Provide the [x, y] coordinate of the cell's center where the given text is located.  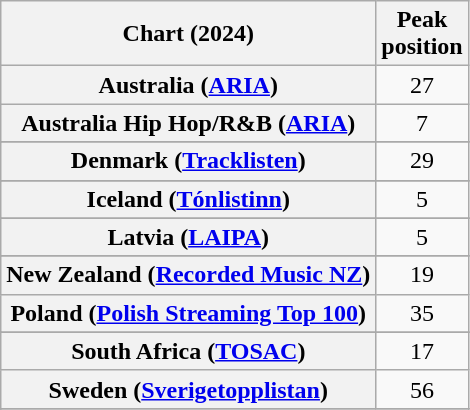
29 [422, 161]
7 [422, 123]
South Africa (TOSAC) [188, 351]
Latvia (LAIPA) [188, 237]
Chart (2024) [188, 34]
17 [422, 351]
56 [422, 389]
Australia (ARIA) [188, 85]
Denmark (Tracklisten) [188, 161]
Iceland (Tónlistinn) [188, 199]
Australia Hip Hop/R&B (ARIA) [188, 123]
19 [422, 275]
Poland (Polish Streaming Top 100) [188, 313]
Peakposition [422, 34]
35 [422, 313]
27 [422, 85]
Sweden (Sverigetopplistan) [188, 389]
New Zealand (Recorded Music NZ) [188, 275]
